Provide the (x, y) coordinate of the cell's center where the given text is located.  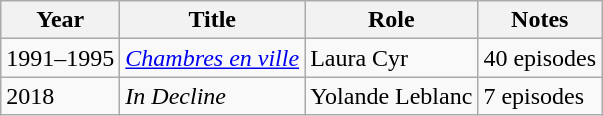
Year (60, 20)
7 episodes (540, 96)
In Decline (212, 96)
Notes (540, 20)
Title (212, 20)
1991–1995 (60, 58)
2018 (60, 96)
Yolande Leblanc (392, 96)
Role (392, 20)
Chambres en ville (212, 58)
40 episodes (540, 58)
Laura Cyr (392, 58)
